Output the (x, y) coordinate of the center of the cell containing the given text.  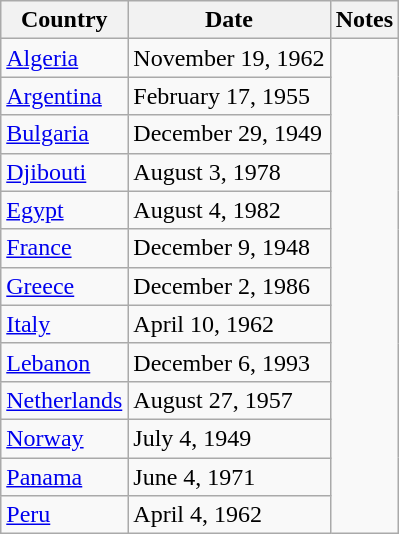
Norway (64, 438)
December 2, 1986 (229, 286)
November 19, 1962 (229, 58)
August 3, 1978 (229, 172)
February 17, 1955 (229, 96)
April 4, 1962 (229, 515)
Netherlands (64, 400)
Algeria (64, 58)
December 29, 1949 (229, 134)
Italy (64, 324)
July 4, 1949 (229, 438)
June 4, 1971 (229, 477)
Lebanon (64, 362)
Argentina (64, 96)
December 6, 1993 (229, 362)
Egypt (64, 210)
Peru (64, 515)
August 27, 1957 (229, 400)
Country (64, 20)
Notes (364, 20)
Panama (64, 477)
Date (229, 20)
December 9, 1948 (229, 248)
Bulgaria (64, 134)
April 10, 1962 (229, 324)
August 4, 1982 (229, 210)
Greece (64, 286)
France (64, 248)
Djibouti (64, 172)
